Scan for the cell matching the given text and deliver its [x, y] coordinate at center. 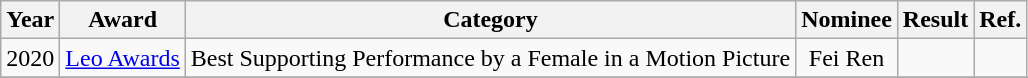
Result [935, 20]
Nominee [847, 20]
2020 [30, 58]
Award [123, 20]
Best Supporting Performance by a Female in a Motion Picture [490, 58]
Ref. [1000, 20]
Fei Ren [847, 58]
Year [30, 20]
Category [490, 20]
Leo Awards [123, 58]
